Return (x, y) of the center of cell containing provided text 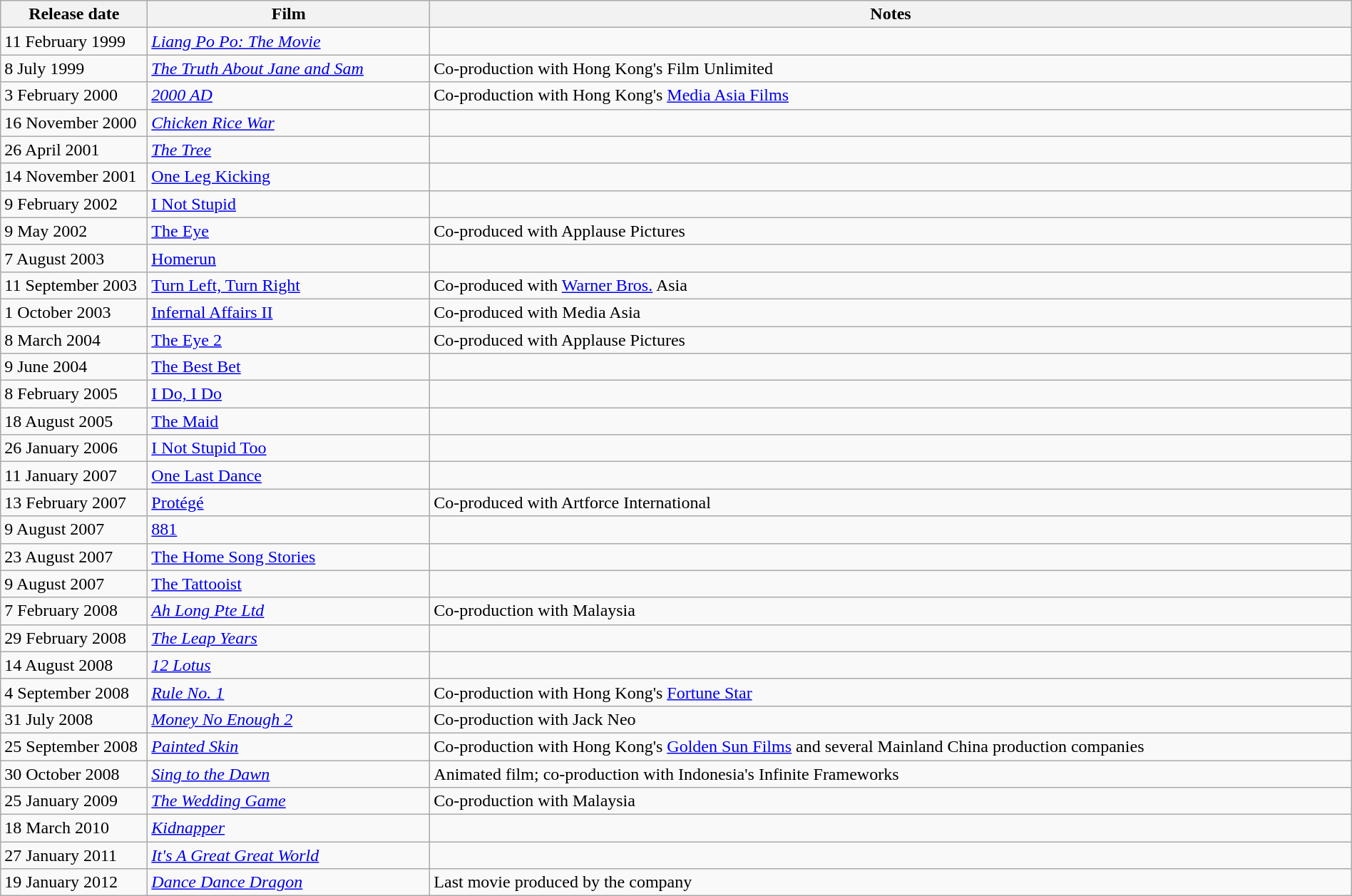
Co-production with Hong Kong's Fortune Star (891, 692)
12 Lotus (289, 665)
Turn Left, Turn Right (289, 285)
18 March 2010 (74, 828)
2000 AD (289, 96)
Homerun (289, 258)
18 August 2005 (74, 421)
3 February 2000 (74, 96)
I Do, I Do (289, 394)
26 April 2001 (74, 150)
11 February 1999 (74, 41)
One Leg Kicking (289, 177)
Protégé (289, 503)
Co-production with Hong Kong's Media Asia Films (891, 96)
9 June 2004 (74, 367)
The Tree (289, 150)
It's A Great Great World (289, 855)
Money No Enough 2 (289, 719)
Ah Long Pte Ltd (289, 611)
Chicken Rice War (289, 123)
The Eye (289, 231)
Co-produced with Artforce International (891, 503)
25 September 2008 (74, 746)
7 August 2003 (74, 258)
25 January 2009 (74, 801)
8 February 2005 (74, 394)
30 October 2008 (74, 773)
One Last Dance (289, 475)
Dance Dance Dragon (289, 882)
Film (289, 14)
I Not Stupid Too (289, 448)
881 (289, 530)
The Best Bet (289, 367)
9 February 2002 (74, 204)
11 September 2003 (74, 285)
Last movie produced by the company (891, 882)
29 February 2008 (74, 638)
14 November 2001 (74, 177)
Rule No. 1 (289, 692)
Infernal Affairs II (289, 312)
8 March 2004 (74, 340)
16 November 2000 (74, 123)
The Wedding Game (289, 801)
Co-production with Hong Kong's Film Unlimited (891, 68)
8 July 1999 (74, 68)
The Eye 2 (289, 340)
Notes (891, 14)
Kidnapper (289, 828)
1 October 2003 (74, 312)
23 August 2007 (74, 557)
13 February 2007 (74, 503)
Release date (74, 14)
31 July 2008 (74, 719)
Co-production with Jack Neo (891, 719)
7 February 2008 (74, 611)
Co-production with Hong Kong's Golden Sun Films and several Mainland China production companies (891, 746)
The Maid (289, 421)
The Leap Years (289, 638)
Liang Po Po: The Movie (289, 41)
Animated film; co-production with Indonesia's Infinite Frameworks (891, 773)
Sing to the Dawn (289, 773)
14 August 2008 (74, 665)
27 January 2011 (74, 855)
11 January 2007 (74, 475)
4 September 2008 (74, 692)
19 January 2012 (74, 882)
Painted Skin (289, 746)
9 May 2002 (74, 231)
26 January 2006 (74, 448)
I Not Stupid (289, 204)
The Home Song Stories (289, 557)
Co-produced with Warner Bros. Asia (891, 285)
The Tattooist (289, 584)
Co-produced with Media Asia (891, 312)
The Truth About Jane and Sam (289, 68)
